Pinpoint the cell where the given text exists, returning its [X, Y] midpoint coordinate. 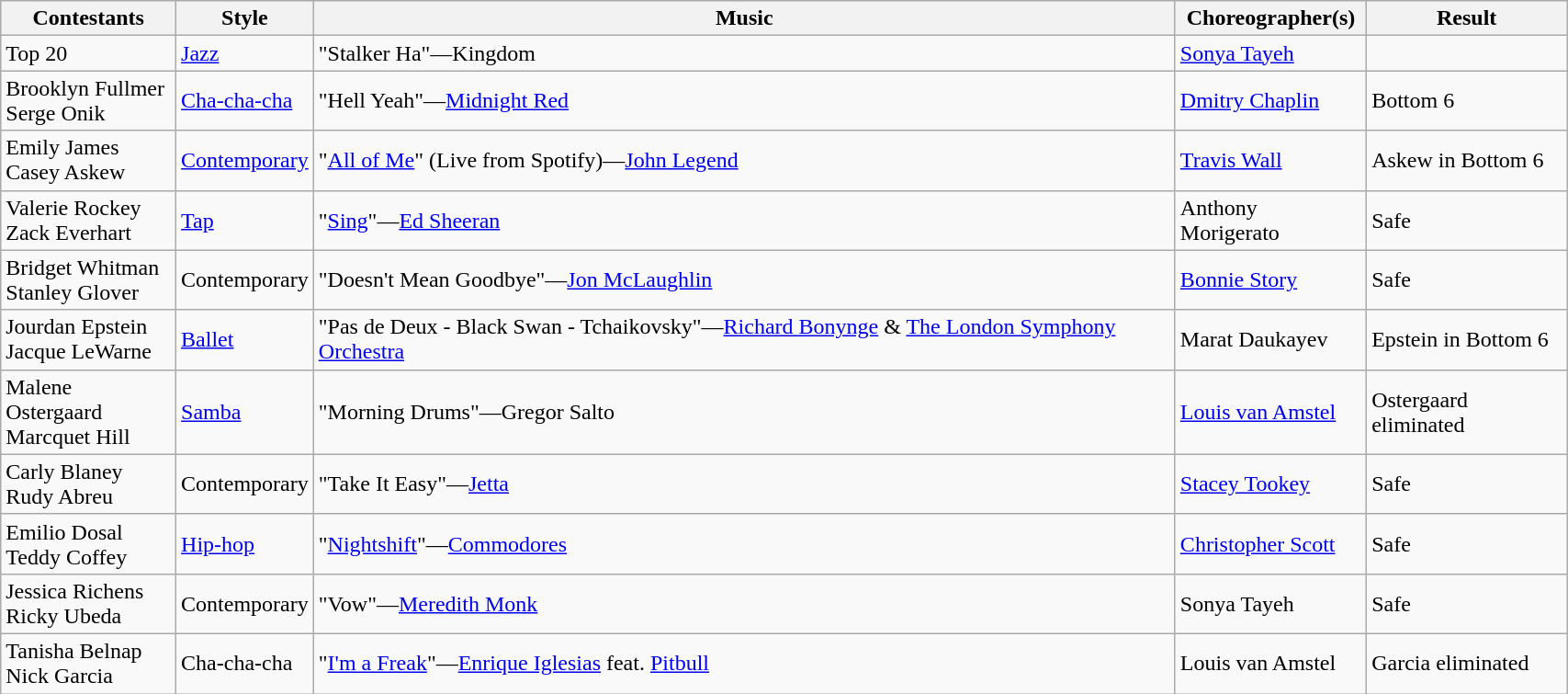
Askew in Bottom 6 [1467, 160]
Contestants [88, 18]
Hip-hop [245, 544]
Music [744, 18]
Anthony Morigerato [1270, 221]
Dmitry Chaplin [1270, 101]
Choreographer(s) [1270, 18]
Epstein in Bottom 6 [1467, 340]
"Nightshift"—Commodores [744, 544]
Christopher Scott [1270, 544]
"Doesn't Mean Goodbye"—Jon McLaughlin [744, 279]
Style [245, 18]
"All of Me" (Live from Spotify)—John Legend [744, 160]
Bonnie Story [1270, 279]
Brooklyn FullmerSerge Onik [88, 101]
Jazz [245, 53]
"Sing"—Ed Sheeran [744, 221]
Valerie RockeyZack Everhart [88, 221]
"Stalker Ha"—Kingdom [744, 53]
Ballet [245, 340]
"Vow"—Meredith Monk [744, 603]
Bottom 6 [1467, 101]
Emilio DosalTeddy Coffey [88, 544]
"Morning Drums"—Gregor Salto [744, 412]
Stacey Tookey [1270, 484]
Malene OstergaardMarcquet Hill [88, 412]
Result [1467, 18]
Travis Wall [1270, 160]
Tap [245, 221]
"Pas de Deux - Black Swan - Tchaikovsky"—Richard Bonynge & The London Symphony Orchestra [744, 340]
Carly BlaneyRudy Abreu [88, 484]
"I'm a Freak"—Enrique Iglesias feat. Pitbull [744, 664]
Tanisha BelnapNick Garcia [88, 664]
Jessica RichensRicky Ubeda [88, 603]
Samba [245, 412]
Jourdan EpsteinJacque LeWarne [88, 340]
Ostergaard eliminated [1467, 412]
Marat Daukayev [1270, 340]
"Hell Yeah"—Midnight Red [744, 101]
Top 20 [88, 53]
Bridget WhitmanStanley Glover [88, 279]
Garcia eliminated [1467, 664]
"Take It Easy"—Jetta [744, 484]
Emily JamesCasey Askew [88, 160]
